Pinpoint the cell where the given text exists, returning its (x, y) midpoint coordinate. 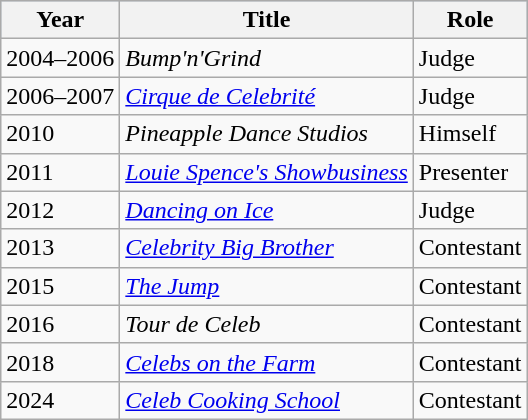
Tour de Celeb (267, 324)
2012 (60, 210)
2024 (60, 400)
Pineapple Dance Studios (267, 134)
Cirque de Celebrité (267, 96)
The Jump (267, 286)
2006–2007 (60, 96)
2011 (60, 172)
2010 (60, 134)
Celebs on the Farm (267, 362)
Celebrity Big Brother (267, 248)
Title (267, 20)
Bump'n'Grind (267, 58)
2004–2006 (60, 58)
2015 (60, 286)
Dancing on Ice (267, 210)
Louie Spence's Showbusiness (267, 172)
Role (470, 20)
Himself (470, 134)
2013 (60, 248)
Year (60, 20)
2018 (60, 362)
Presenter (470, 172)
Celeb Cooking School (267, 400)
2016 (60, 324)
